From the cell containing the given text, extract its center point as [X, Y] coordinate. 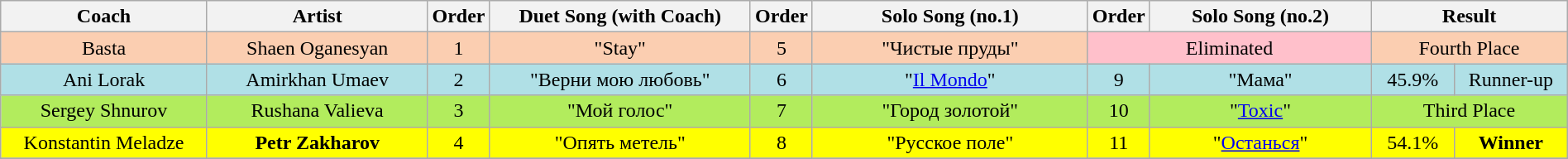
45.9% [1413, 79]
2 [458, 79]
5 [781, 48]
10 [1118, 111]
Artist [318, 17]
54.1% [1413, 142]
"Останься" [1260, 142]
Result [1469, 17]
9 [1118, 79]
Solo Song (no.1) [949, 17]
Runner-up [1512, 79]
7 [781, 111]
Solo Song (no.2) [1260, 17]
4 [458, 142]
Winner [1512, 142]
Fourth Place [1469, 48]
8 [781, 142]
Amirkhan Umaev [318, 79]
1 [458, 48]
"Верни мою любовь" [620, 79]
"Город золотой" [949, 111]
Ani Lorak [104, 79]
11 [1118, 142]
"Мама" [1260, 79]
6 [781, 79]
Petr Zakharov [318, 142]
3 [458, 111]
"Toxic" [1260, 111]
"Stay" [620, 48]
Coach [104, 17]
Basta [104, 48]
Rushana Valieva [318, 111]
Duet Song (with Coach) [620, 17]
Eliminated [1229, 48]
"Опять метель" [620, 142]
"Русское поле" [949, 142]
"Il Mondo" [949, 79]
Third Place [1469, 111]
"Чистые пруды" [949, 48]
Shaen Oganesyan [318, 48]
Sergey Shnurov [104, 111]
Konstantin Meladze [104, 142]
"Мой голос" [620, 111]
